Search for the cell housing the specified text and yield its (X, Y) center coordinate. 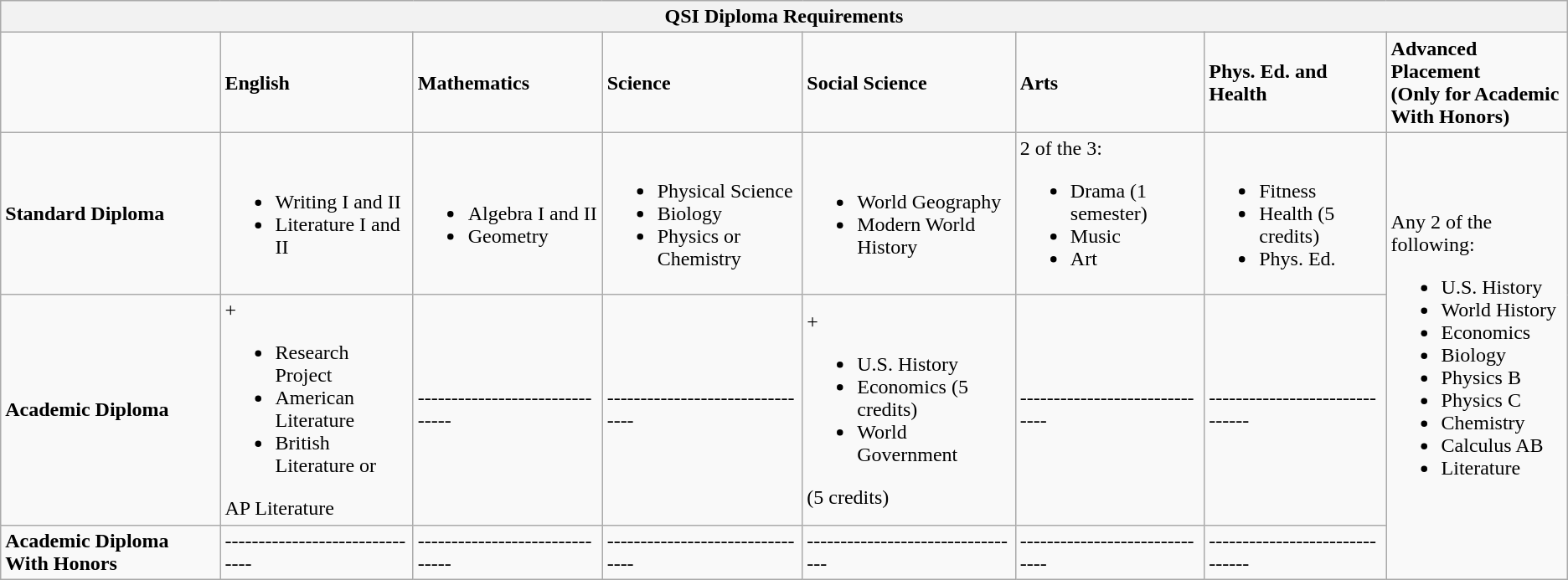
QSI Diploma Requirements (784, 17)
--------------------------------- (910, 552)
Arts (1109, 82)
Algebra I and IIGeometry (508, 213)
Writing I and IILiterature I and II (317, 213)
+U.S. HistoryEconomics (5 credits)World Government(5 credits) (910, 410)
Phys. Ed. and Health (1295, 82)
2 of the 3:Drama (1 semester)MusicArt (1109, 213)
Advanced Placement(Only for AcademicWith Honors) (1477, 82)
Physical ScienceBiologyPhysics or Chemistry (702, 213)
English (317, 82)
+Research ProjectAmerican LiteratureBritish Literature orAP Literature (317, 410)
Mathematics (508, 82)
Science (702, 82)
Social Science (910, 82)
Any 2 of the following:U.S. HistoryWorld HistoryEconomicsBiologyPhysics BPhysics CChemistryCalculus ABLiterature (1477, 356)
World GeographyModern World History (910, 213)
FitnessHealth (5 credits)Phys. Ed. (1295, 213)
Academic Diploma With Honors (111, 552)
Standard Diploma (111, 213)
Academic Diploma (111, 410)
